For the text-containing cell, return its midpoint in (x, y) coordinate format. 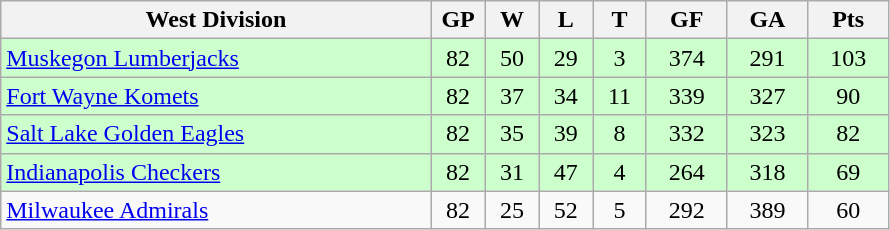
Fort Wayne Komets (216, 96)
Muskegon Lumberjacks (216, 58)
11 (620, 96)
4 (620, 172)
323 (768, 134)
264 (686, 172)
GF (686, 20)
39 (566, 134)
8 (620, 134)
69 (848, 172)
339 (686, 96)
318 (768, 172)
50 (512, 58)
GP (458, 20)
5 (620, 210)
47 (566, 172)
W (512, 20)
Indianapolis Checkers (216, 172)
25 (512, 210)
52 (566, 210)
Pts (848, 20)
GA (768, 20)
60 (848, 210)
3 (620, 58)
31 (512, 172)
Salt Lake Golden Eagles (216, 134)
T (620, 20)
West Division (216, 20)
29 (566, 58)
374 (686, 58)
34 (566, 96)
L (566, 20)
327 (768, 96)
Milwaukee Admirals (216, 210)
332 (686, 134)
90 (848, 96)
35 (512, 134)
291 (768, 58)
389 (768, 210)
292 (686, 210)
103 (848, 58)
37 (512, 96)
